Capture the cell that displays the provided text and extract its [X, Y] central coordinate. 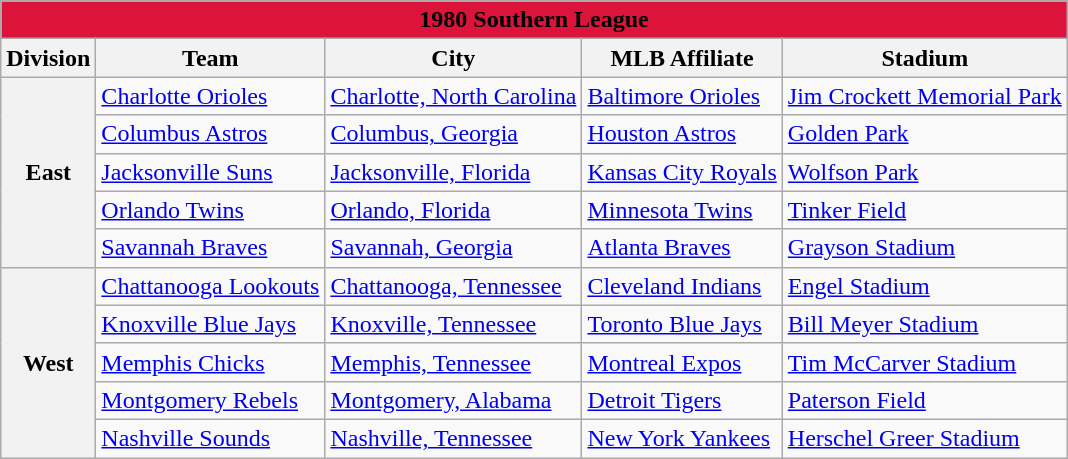
Columbus, Georgia [454, 134]
Montgomery Rebels [210, 400]
Herschel Greer Stadium [924, 438]
Golden Park [924, 134]
Orlando Twins [210, 210]
Jacksonville, Florida [454, 172]
Cleveland Indians [682, 286]
New York Yankees [682, 438]
Knoxville Blue Jays [210, 324]
Baltimore Orioles [682, 96]
Tinker Field [924, 210]
Kansas City Royals [682, 172]
Stadium [924, 58]
Nashville Sounds [210, 438]
Detroit Tigers [682, 400]
Columbus Astros [210, 134]
Division [48, 58]
Grayson Stadium [924, 248]
Chattanooga Lookouts [210, 286]
Montreal Expos [682, 362]
Memphis Chicks [210, 362]
Montgomery, Alabama [454, 400]
Jacksonville Suns [210, 172]
Toronto Blue Jays [682, 324]
Team [210, 58]
Orlando, Florida [454, 210]
Chattanooga, Tennessee [454, 286]
Houston Astros [682, 134]
Tim McCarver Stadium [924, 362]
Minnesota Twins [682, 210]
MLB Affiliate [682, 58]
City [454, 58]
Atlanta Braves [682, 248]
Knoxville, Tennessee [454, 324]
Memphis, Tennessee [454, 362]
Wolfson Park [924, 172]
Bill Meyer Stadium [924, 324]
Paterson Field [924, 400]
Charlotte Orioles [210, 96]
Savannah Braves [210, 248]
1980 Southern League [534, 20]
Charlotte, North Carolina [454, 96]
Nashville, Tennessee [454, 438]
West [48, 362]
East [48, 172]
Engel Stadium [924, 286]
Jim Crockett Memorial Park [924, 96]
Savannah, Georgia [454, 248]
